Search for the cell housing the specified text and yield its (x, y) center coordinate. 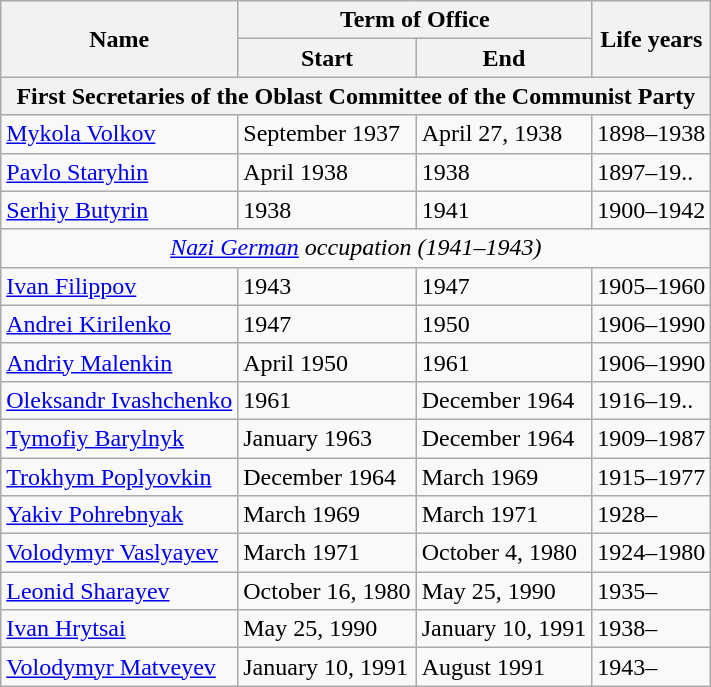
1943 (327, 286)
January 1963 (327, 438)
Tymofiy Barylnyk (120, 438)
August 1991 (504, 667)
1950 (504, 324)
1909–1987 (652, 438)
1924–1980 (652, 553)
Name (120, 39)
Leonid Sharayev (120, 591)
Serhiy Butyrin (120, 210)
1898–1938 (652, 134)
Nazi German occupation (1941–1943) (356, 248)
Volodymyr Vaslyayev (120, 553)
Oleksandr Ivashchenko (120, 400)
1897–19.. (652, 172)
Trokhym Poplyovkin (120, 477)
Term of Office (415, 20)
1943– (652, 667)
1935– (652, 591)
September 1937 (327, 134)
1941 (504, 210)
First Secretaries of the Oblast Committee of the Communist Party (356, 96)
Volodymyr Matveyev (120, 667)
Ivan Hrytsai (120, 629)
1905–1960 (652, 286)
April 1938 (327, 172)
Pavlo Staryhin (120, 172)
Andriy Malenkin (120, 362)
1916–19.. (652, 400)
Mykola Volkov (120, 134)
1928– (652, 515)
October 4, 1980 (504, 553)
Yakiv Pohrebnyak (120, 515)
1938– (652, 629)
End (504, 58)
Life years (652, 39)
Start (327, 58)
1900–1942 (652, 210)
April 1950 (327, 362)
October 16, 1980 (327, 591)
Andrei Kirilenko (120, 324)
April 27, 1938 (504, 134)
Ivan Filippov (120, 286)
1915–1977 (652, 477)
